Find where the given text appears and provide that cell's center as (x, y) coordinate. 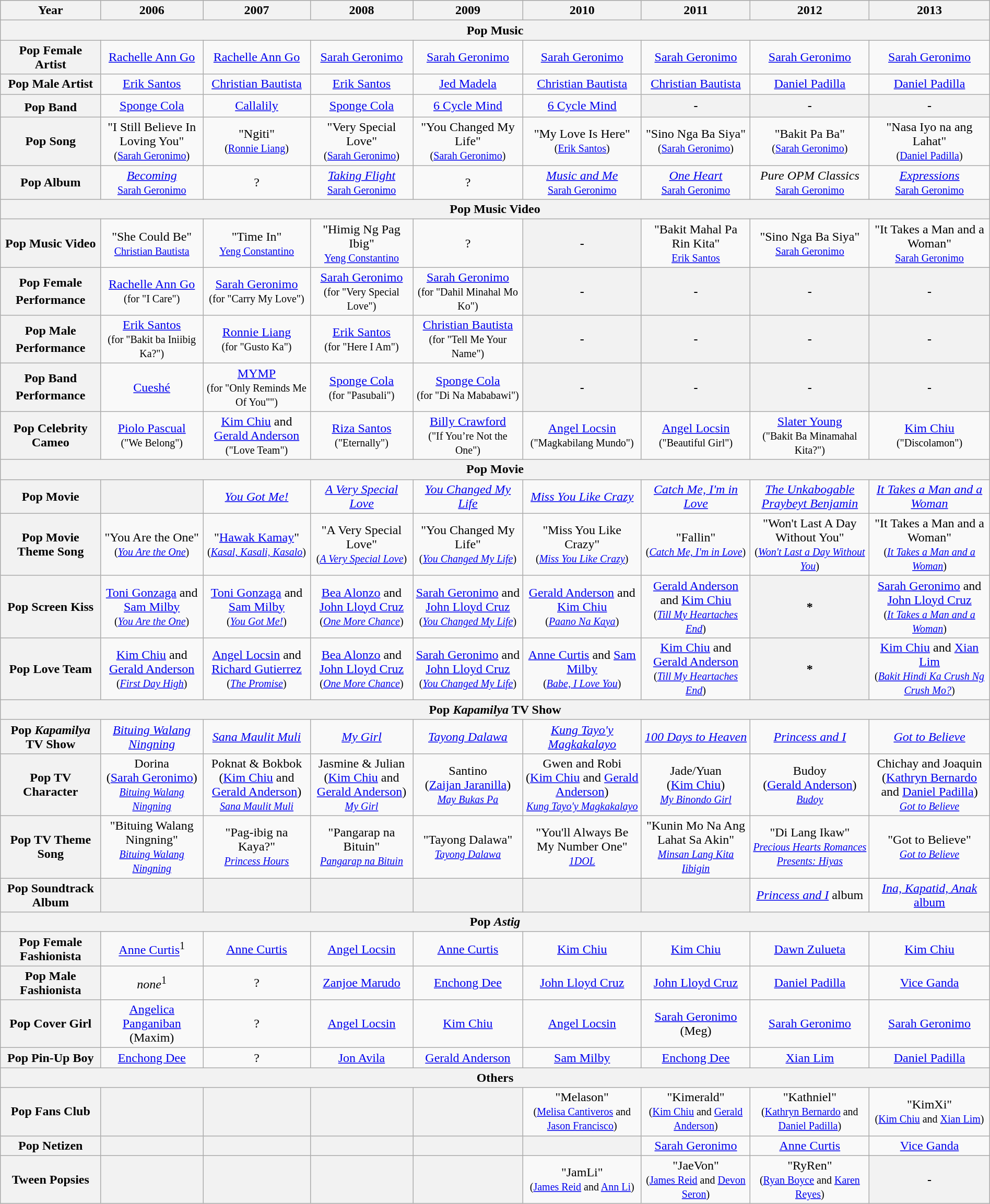
Pop Female Performance (51, 291)
Pop Soundtrack Album (51, 895)
Pop Song (51, 141)
Pop Netizen (51, 1146)
Kung Tayo'y Magkakalayo (582, 736)
"Bakit Pa Ba"(Sarah Geronimo) (810, 141)
Princess and I (810, 736)
Toni Gonzaga and Sam Milby(You Are the One) (152, 607)
Angel Locsin("Beautiful Girl") (696, 435)
Princess and I album (810, 895)
It Takes a Man and a Woman (929, 496)
Pop Female Artist (51, 57)
Sarah Geronimo and John Lloyd Cruz(It Takes a Man and a Woman) (929, 607)
2010 (582, 10)
Jade/Yuan (Kim Chiu)My Binondo Girl (696, 784)
Cueshé (152, 387)
Pop Screen Kiss (51, 607)
Pop Movie Theme Song (51, 544)
"You Changed My Life"(Sarah Geronimo) (468, 141)
2013 (929, 10)
"Sino Nga Ba Siya"(Sarah Geronimo) (696, 141)
Budoy (Gerald Anderson)Budoy (810, 784)
2011 (696, 10)
Pop Pin-Up Boy (51, 1058)
Jon Avila (361, 1058)
"Melason" (Melisa Cantiveros and Jason Francisco) (582, 1112)
Bituing Walang Ningning (152, 736)
Sam Milby (582, 1058)
"Time In"Yeng Constantino (257, 243)
Pop Love Team (51, 668)
Piolo Pascual("We Belong") (152, 435)
"Di Lang Ikaw"Precious Hearts Romances Presents: Hiyas (810, 847)
You Got Me! (257, 496)
"Pag-ibig na Kaya?"Princess Hours (257, 847)
2008 (361, 10)
MYMP(for "Only Reminds Me Of You"") (257, 387)
2007 (257, 10)
Poknat & Bokbok (Kim Chiu and Gerald Anderson)Sana Maulit Muli (257, 784)
Chichay and Joaquin (Kathryn Bernardo and Daniel Padilla)Got to Believe (929, 784)
Angelica Panganiban(Maxim) (152, 1024)
"You Are the One"(You Are the One) (152, 544)
Got to Believe (929, 736)
Pop Music (495, 30)
"JaeVon" (James Reid and Devon Seron) (696, 1179)
Santino (Zaijan Jaranilla)May Bukas Pa (468, 784)
Catch Me, I'm in Love (696, 496)
Callalily (257, 105)
Toni Gonzaga and Sam Milby(You Got Me!) (257, 607)
"Ngiti"(Ronnie Liang) (257, 141)
Pop Astig (495, 922)
"A Very Special Love"(A Very Special Love) (361, 544)
"You'll Always Be My Number One"1DOL (582, 847)
Slater Young("Bakit Ba Minamahal Kita?") (810, 435)
"Pangarap na Bituin"Pangarap na Bituin (361, 847)
Pop Album (51, 183)
The Unkabogable Praybeyt Benjamin (810, 496)
Billy Crawford("If You’re Not the One") (468, 435)
2009 (468, 10)
Miss You Like Crazy (582, 496)
Pop Cover Girl (51, 1024)
"Got to Believe"Got to Believe (929, 847)
"It Takes a Man and a Woman"(It Takes a Man and a Woman) (929, 544)
Sarah Geronimo(for "Very Special Love") (361, 291)
"You Changed My Life"(You Changed My Life) (468, 544)
Pop Band Performance (51, 387)
none1 (152, 983)
Gwen and Robi (Kim Chiu and Gerald Anderson)Kung Tayo'y Magkakalayo (582, 784)
Kim Chiu and Gerald Anderson(First Day High) (152, 668)
Taking FlightSarah Geronimo (361, 183)
Anne Curtis1 (152, 949)
BecomingSarah Geronimo (152, 183)
Xian Lim (810, 1058)
2012 (810, 10)
"Miss You Like Crazy"(Miss You Like Crazy) (582, 544)
"I Still Believe In Loving You"(Sarah Geronimo) (152, 141)
Tayong Dalawa (468, 736)
Pop TV Theme Song (51, 847)
"Very Special Love"(Sarah Geronimo) (361, 141)
"Kunin Mo Na Ang Lahat Sa Akin"Minsan Lang Kita Iibigin (696, 847)
Gerald Anderson (468, 1058)
Riza Santos("Eternally") (361, 435)
"It Takes a Man and a Woman"Sarah Geronimo (929, 243)
Pop Male Performance (51, 339)
"RyRen" (Ryan Boyce and Karen Reyes) (810, 1179)
Erik Santos(for "Here I Am") (361, 339)
Sarah Geronimo(for "Carry My Love") (257, 291)
Kim Chiu("Discolamon") (929, 435)
"My Love Is Here"(Erik Santos) (582, 141)
"Hawak Kamay"(Kasal, Kasali, Kasalo) (257, 544)
Sponge Cola(for "Di Na Mababawi") (468, 387)
Angel Locsin and Richard Gutierrez(The Promise) (257, 668)
Jasmine & Julian (Kim Chiu and Gerald Anderson)My Girl (361, 784)
Music and MeSarah Geronimo (582, 183)
"Himig Ng Pag Ibig"Yeng Constantino (361, 243)
One HeartSarah Geronimo (696, 183)
"Won't Last A Day Without You"(Won't Last a Day Without You) (810, 544)
My Girl (361, 736)
Sarah Geronimo(Meg) (696, 1024)
Christian Bautista(for "Tell Me Your Name") (468, 339)
Sana Maulit Muli (257, 736)
"Bituing Walang Ningning"Bituing Walang Ningning (152, 847)
"Tayong Dalawa"Tayong Dalawa (468, 847)
Dorina (Sarah Geronimo)Bituing Walang Ningning (152, 784)
"Fallin"(Catch Me, I'm in Love) (696, 544)
Year (51, 10)
A Very Special Love (361, 496)
Ronnie Liang(for "Gusto Ka") (257, 339)
"Bakit Mahal Pa Rin Kita"Erik Santos (696, 243)
Dawn Zulueta (810, 949)
Pop Male Fashionista (51, 983)
100 Days to Heaven (696, 736)
Kim Chiu and Xian Lim(Bakit Hindi Ka Crush Ng Crush Mo?) (929, 668)
"Kathniel" (Kathryn Bernardo and Daniel Padilla) (810, 1112)
Tween Popsies (51, 1179)
2006 (152, 10)
Kim Chiu and Gerald Anderson(Till My Heartaches End) (696, 668)
"KimXi" (Kim Chiu and Xian Lim) (929, 1112)
Rachelle Ann Go(for "I Care") (152, 291)
Anne Curtis and Sam Milby(Babe, I Love You) (582, 668)
Pop Band (51, 105)
Angel Locsin("Magkabilang Mundo") (582, 435)
Pure OPM ClassicsSarah Geronimo (810, 183)
"Nasa Iyo na ang Lahat"(Daniel Padilla) (929, 141)
Zanjoe Marudo (361, 983)
Ina, Kapatid, Anak album (929, 895)
"Kimerald" (Kim Chiu and Gerald Anderson) (696, 1112)
ExpressionsSarah Geronimo (929, 183)
Pop Female Fashionista (51, 949)
Kim Chiu and Gerald Anderson("Love Team") (257, 435)
Pop Male Artist (51, 84)
Others (495, 1078)
Pop TV Character (51, 784)
Sarah Geronimo(for "Dahil Minahal Mo Ko") (468, 291)
"JamLi" (James Reid and Ann Li) (582, 1179)
Gerald Anderson and Kim Chiu(Paano Na Kaya) (582, 607)
"Sino Nga Ba Siya"Sarah Geronimo (810, 243)
Pop Fans Club (51, 1112)
"She Could Be"Christian Bautista (152, 243)
Pop Celebrity Cameo (51, 435)
Sponge Cola(for "Pasubali") (361, 387)
Erik Santos(for "Bakit ba Iniibig Ka?") (152, 339)
You Changed My Life (468, 496)
Gerald Anderson and Kim Chiu(Till My Heartaches End) (696, 607)
Jed Madela (468, 84)
